Output the [X, Y] coordinate of the center of the cell containing the given text.  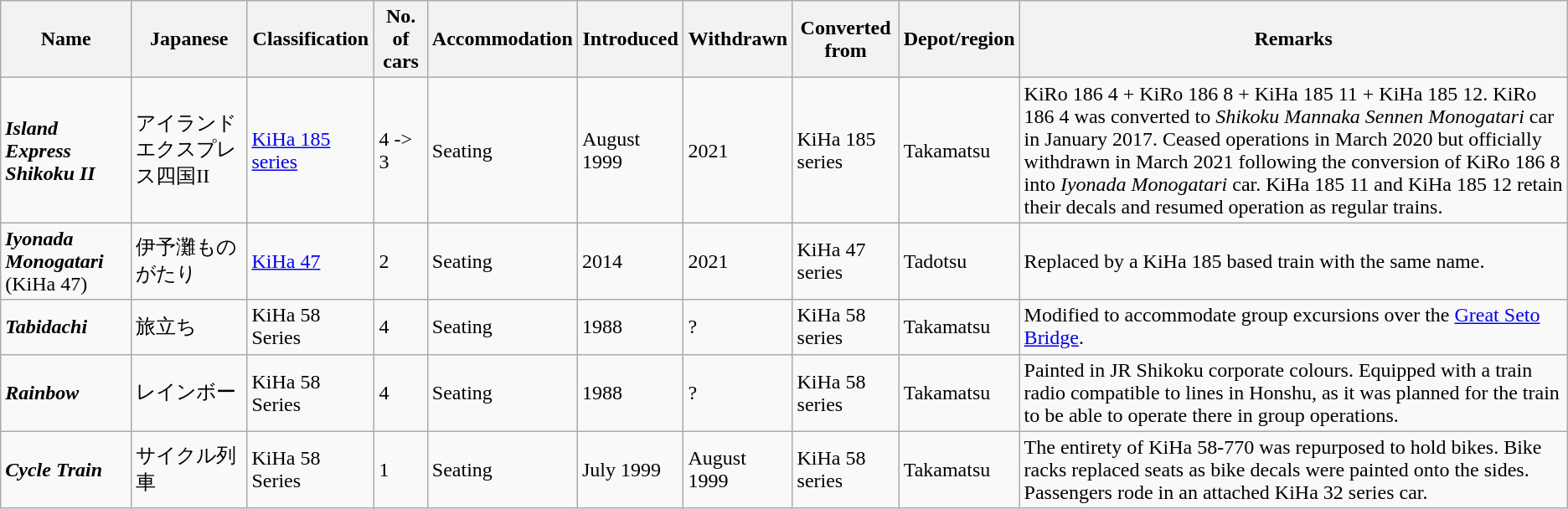
Converted from [846, 39]
Withdrawn [738, 39]
Cycle Train [66, 470]
Name [66, 39]
Japanese [189, 39]
Introduced [630, 39]
Remarks [1293, 39]
Replaced by a KiHa 185 based train with the same name. [1293, 261]
Island Express Shikoku II [66, 151]
Modified to accommodate group excursions over the Great Seto Bridge. [1293, 326]
Depot/region [959, 39]
Rainbow [66, 393]
Tadotsu [959, 261]
アイランドエクスプレス四国II [189, 151]
Classification [311, 39]
2 [400, 261]
レインボー [189, 393]
旅立ち [189, 326]
1 [400, 470]
KiHa 47 [311, 261]
2014 [630, 261]
伊予灘ものがたり [189, 261]
4 -> 3 [400, 151]
KiHa 47 series [846, 261]
July 1999 [630, 470]
サイクル列車 [189, 470]
Accommodation [503, 39]
Tabidachi [66, 326]
No. of cars [400, 39]
Iyonada Monogatari (KiHa 47) [66, 261]
